Extract the (x, y) coordinate from the center of the cell holding the provided text.  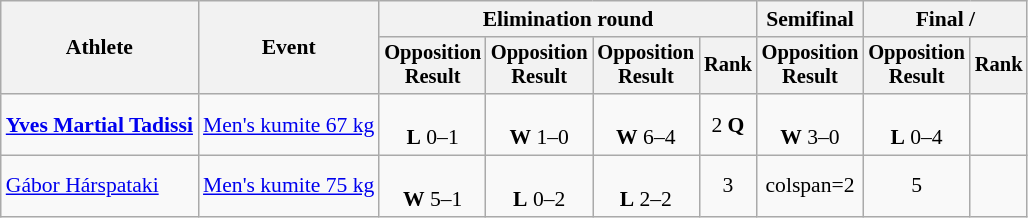
Event (288, 48)
Athlete (100, 48)
Gábor Hárspataki (100, 186)
Men's kumite 67 kg (288, 124)
Elimination round (568, 19)
Yves Martial Tadissi (100, 124)
W 5–1 (432, 186)
W 3–0 (810, 124)
W 6–4 (646, 124)
3 (728, 186)
Final / (945, 19)
L 0–2 (540, 186)
L 0–4 (916, 124)
5 (916, 186)
colspan=2 (810, 186)
L 0–1 (432, 124)
2 Q (728, 124)
W 1–0 (540, 124)
Semifinal (810, 19)
Men's kumite 75 kg (288, 186)
L 2–2 (646, 186)
